Provide the (X, Y) coordinate of the cell's center where the given text is located.  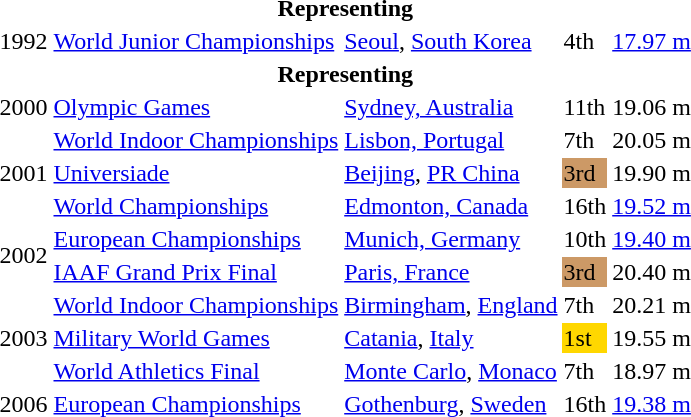
Munich, Germany (451, 239)
World Championships (196, 206)
Birmingham, England (451, 305)
Edmonton, Canada (451, 206)
Paris, France (451, 272)
Olympic Games (196, 107)
European Championships (196, 239)
World Athletics Final (196, 371)
4th (585, 41)
Universiade (196, 173)
IAAF Grand Prix Final (196, 272)
Monte Carlo, Monaco (451, 371)
Sydney, Australia (451, 107)
Seoul, South Korea (451, 41)
1st (585, 338)
Catania, Italy (451, 338)
16th (585, 206)
Lisbon, Portugal (451, 140)
Beijing, PR China (451, 173)
11th (585, 107)
World Junior Championships (196, 41)
10th (585, 239)
Military World Games (196, 338)
